Find where the given text appears and provide that cell's center as (X, Y) coordinate. 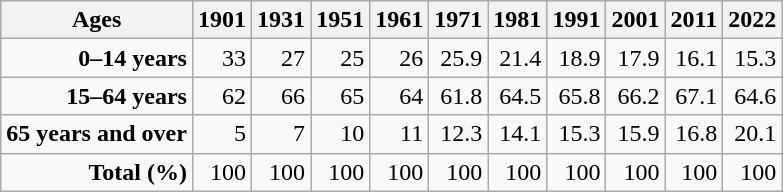
15.9 (636, 134)
10 (340, 134)
25 (340, 58)
67.1 (694, 96)
1951 (340, 20)
1981 (518, 20)
16.1 (694, 58)
11 (400, 134)
1901 (222, 20)
33 (222, 58)
62 (222, 96)
65.8 (576, 96)
1971 (458, 20)
2011 (694, 20)
1991 (576, 20)
16.8 (694, 134)
0–14 years (97, 58)
21.4 (518, 58)
64.5 (518, 96)
5 (222, 134)
Total (%) (97, 172)
1961 (400, 20)
14.1 (518, 134)
12.3 (458, 134)
1931 (282, 20)
65 years and over (97, 134)
2022 (752, 20)
27 (282, 58)
64 (400, 96)
66.2 (636, 96)
26 (400, 58)
2001 (636, 20)
20.1 (752, 134)
61.8 (458, 96)
7 (282, 134)
17.9 (636, 58)
66 (282, 96)
18.9 (576, 58)
15–64 years (97, 96)
Ages (97, 20)
65 (340, 96)
64.6 (752, 96)
25.9 (458, 58)
